Capture the cell that displays the provided text and extract its (x, y) central coordinate. 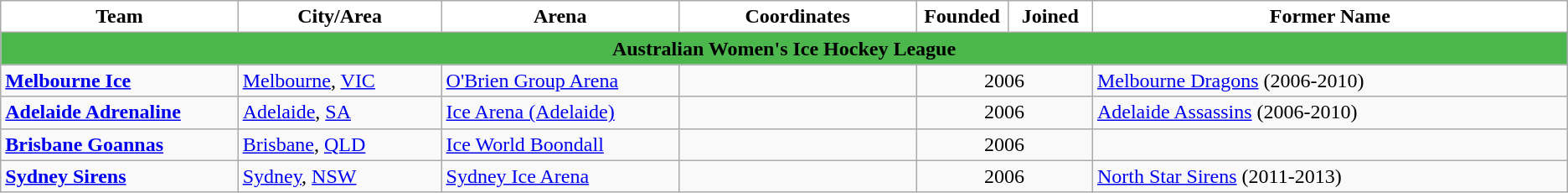
Ice World Boondall (560, 144)
Melbourne Ice (119, 81)
Melbourne Dragons (2006-2010) (1330, 81)
Brisbane Goannas (119, 144)
Former Name (1330, 17)
Adelaide Assassins (2006-2010) (1330, 112)
Coordinates (797, 17)
Team (119, 17)
Brisbane, QLD (340, 144)
Founded (962, 17)
Sydney, NSW (340, 176)
Sydney Sirens (119, 176)
Ice Arena (Adelaide) (560, 112)
Adelaide Adrenaline (119, 112)
O'Brien Group Arena (560, 81)
City/Area (340, 17)
Adelaide, SA (340, 112)
Melbourne, VIC (340, 81)
Joined (1050, 17)
Arena (560, 17)
Sydney Ice Arena (560, 176)
North Star Sirens (2011-2013) (1330, 176)
Australian Women's Ice Hockey League (784, 49)
